Locate the cell with the specified text and output its (x, y) center coordinate. 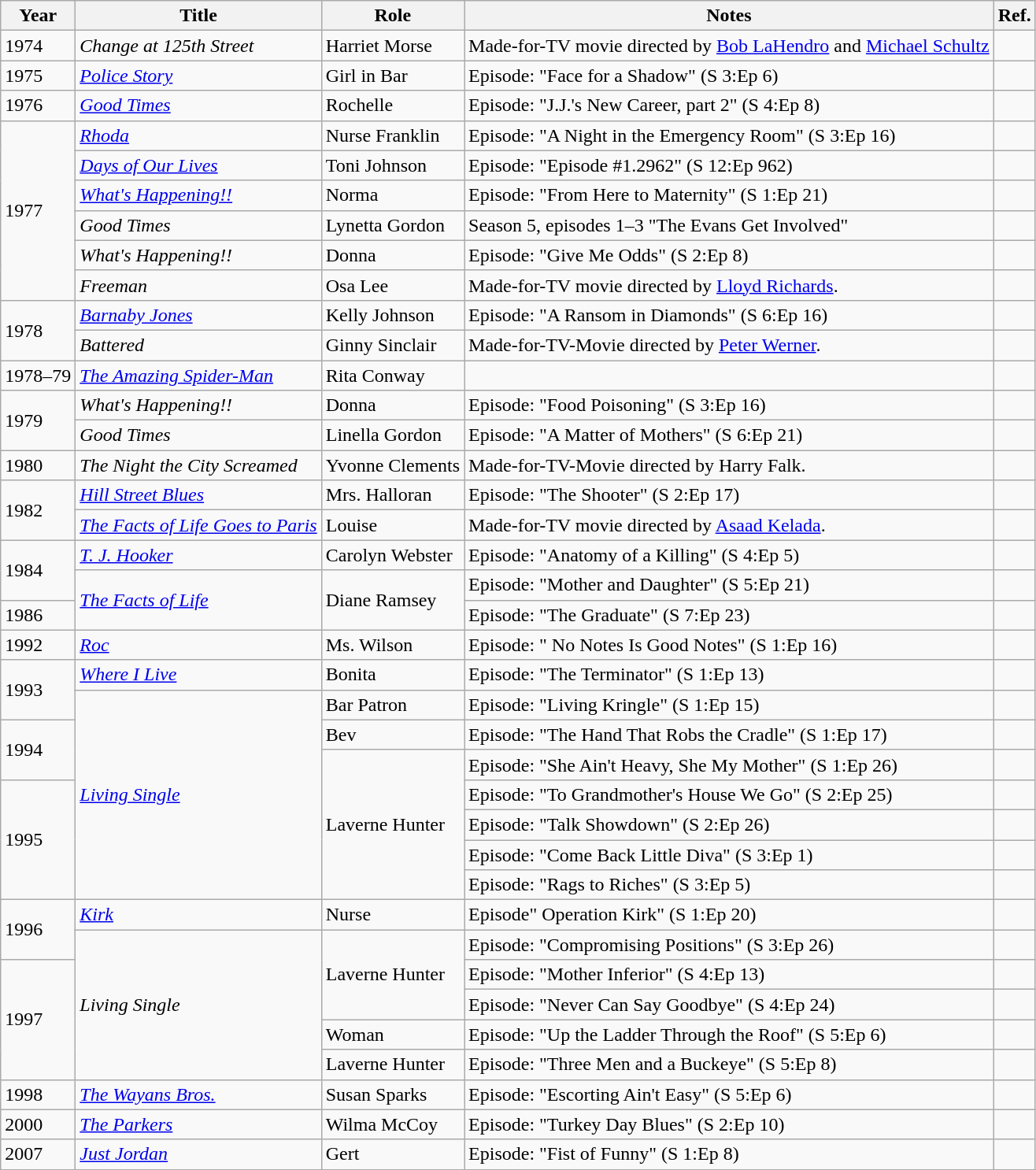
1998 (38, 1094)
Gert (392, 1154)
Episode: "Episode #1.2962" (S 12:Ep 962) (729, 165)
Bar Patron (392, 705)
1994 (38, 750)
Girl in Bar (392, 76)
Louise (392, 525)
Mrs. Halloran (392, 495)
Made-for-TV movie directed by Bob LaHendro and Michael Schultz (729, 46)
The Amazing Spider-Man (198, 376)
Lynetta Gordon (392, 225)
Year (38, 16)
Episode: "The Hand That Robs the Cradle" (S 1:Ep 17) (729, 735)
Diane Ramsey (392, 600)
Kelly Johnson (392, 315)
Carolyn Webster (392, 555)
Battered (198, 345)
Episode: "Mother Inferior" (S 4:Ep 13) (729, 975)
Ginny Sinclair (392, 345)
Episode: " No Notes Is Good Notes" (S 1:Ep 16) (729, 645)
Freeman (198, 285)
Episode: "To Grandmother's House We Go" (S 2:Ep 25) (729, 794)
Where I Live (198, 675)
Made-for-TV-Movie directed by Peter Werner. (729, 345)
Roc (198, 645)
Episode: "Give Me Odds" (S 2:Ep 8) (729, 255)
Episode: "Never Can Say Goodbye" (S 4:Ep 24) (729, 1005)
The Night the City Screamed (198, 465)
Police Story (198, 76)
2000 (38, 1124)
Ref. (1014, 16)
1980 (38, 465)
Made-for-TV-Movie directed by Harry Falk. (729, 465)
Just Jordan (198, 1154)
Episode: "The Graduate" (S 7:Ep 23) (729, 615)
1993 (38, 690)
Episode: "Rags to Riches" (S 3:Ep 5) (729, 885)
1978–79 (38, 376)
The Wayans Bros. (198, 1094)
1979 (38, 420)
Episode: "The Terminator" (S 1:Ep 13) (729, 675)
Episode: "Food Poisoning" (S 3:Ep 16) (729, 405)
Bev (392, 735)
1986 (38, 615)
Episode: "A Ransom in Diamonds" (S 6:Ep 16) (729, 315)
Episode: "A Matter of Mothers" (S 6:Ep 21) (729, 435)
1996 (38, 930)
Episode: "The Shooter" (S 2:Ep 17) (729, 495)
Yvonne Clements (392, 465)
Woman (392, 1035)
Change at 125th Street (198, 46)
Barnaby Jones (198, 315)
Episode: "Compromising Positions" (S 3:Ep 26) (729, 945)
Bonita (392, 675)
Wilma McCoy (392, 1124)
Episode: "She Ain't Heavy, She My Mother" (S 1:Ep 26) (729, 765)
Harriet Morse (392, 46)
1992 (38, 645)
Episode: "Face for a Shadow" (S 3:Ep 6) (729, 76)
Episode: "A Night in the Emergency Room" (S 3:Ep 16) (729, 135)
Episode: "Fist of Funny" (S 1:Ep 8) (729, 1154)
Days of Our Lives (198, 165)
Episode: "J.J.'s New Career, part 2" (S 4:Ep 8) (729, 106)
The Facts of Life (198, 600)
Episode: "Three Men and a Buckeye" (S 5:Ep 8) (729, 1064)
1978 (38, 330)
Episode: "Living Kringle" (S 1:Ep 15) (729, 705)
Episode: "Talk Showdown" (S 2:Ep 26) (729, 824)
Role (392, 16)
Toni Johnson (392, 165)
T. J. Hooker (198, 555)
1984 (38, 570)
1982 (38, 510)
Rhoda (198, 135)
Episode: "Up the Ladder Through the Roof" (S 5:Ep 6) (729, 1035)
Made-for-TV movie directed by Asaad Kelada. (729, 525)
Episode: "Escorting Ain't Easy" (S 5:Ep 6) (729, 1094)
1977 (38, 210)
Episode: "Come Back Little Diva" (S 3:Ep 1) (729, 854)
Hill Street Blues (198, 495)
Rita Conway (392, 376)
Episode: "Anatomy of a Killing" (S 4:Ep 5) (729, 555)
Ms. Wilson (392, 645)
Episode: "Turkey Day Blues" (S 2:Ep 10) (729, 1124)
Notes (729, 16)
Episode: "Mother and Daughter" (S 5:Ep 21) (729, 585)
Osa Lee (392, 285)
1976 (38, 106)
1975 (38, 76)
Nurse Franklin (392, 135)
Nurse (392, 915)
Rochelle (392, 106)
Linella Gordon (392, 435)
Episode: "From Here to Maternity" (S 1:Ep 21) (729, 195)
1974 (38, 46)
Susan Sparks (392, 1094)
Title (198, 16)
2007 (38, 1154)
1997 (38, 1020)
Kirk (198, 915)
1995 (38, 839)
The Parkers (198, 1124)
Episode" Operation Kirk" (S 1:Ep 20) (729, 915)
Season 5, episodes 1–3 "The Evans Get Involved" (729, 225)
The Facts of Life Goes to Paris (198, 525)
Made-for-TV movie directed by Lloyd Richards. (729, 285)
Norma (392, 195)
